Extract the (X, Y) coordinate from the center of the cell holding the provided text.  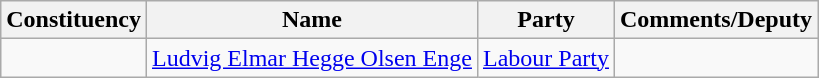
Labour Party (546, 58)
Name (312, 20)
Comments/Deputy (716, 20)
Constituency (74, 20)
Party (546, 20)
Ludvig Elmar Hegge Olsen Enge (312, 58)
